Capture the cell that displays the provided text and extract its (x, y) central coordinate. 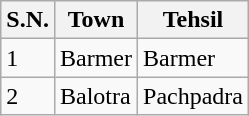
Town (96, 20)
Tehsil (194, 20)
S.N. (28, 20)
Pachpadra (194, 96)
Balotra (96, 96)
1 (28, 58)
2 (28, 96)
